Determine the [x, y] coordinate at the center of the cell enclosing the given text.  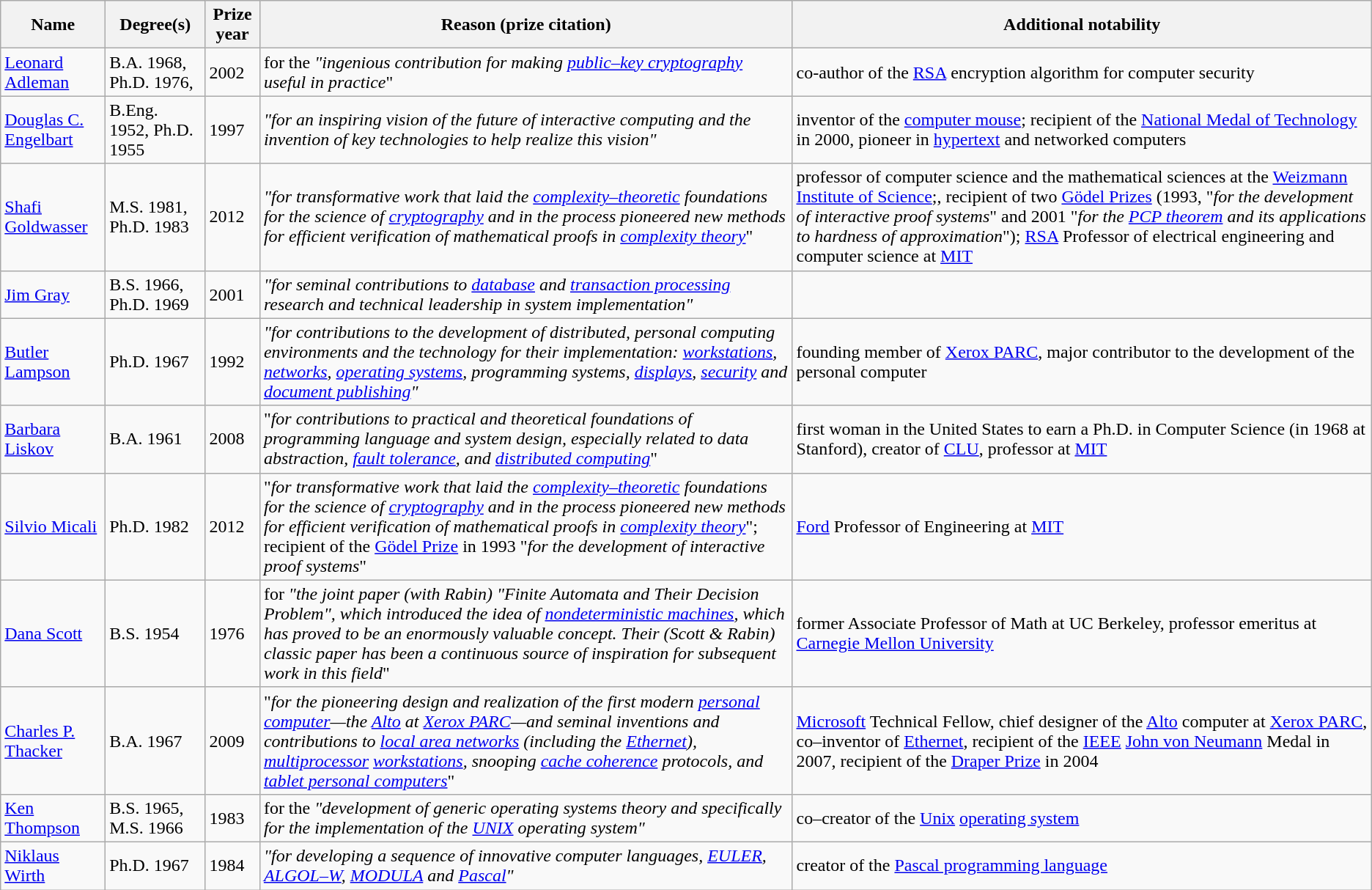
Butler Lampson [53, 362]
Silvio Micali [53, 526]
Shafi Goldwasser [53, 217]
1983 [232, 818]
2001 [232, 295]
Additional notability [1082, 25]
B.A. 1967 [155, 740]
B.S. 1966, Ph.D. 1969 [155, 295]
1997 [232, 130]
M.S. 1981, Ph.D. 1983 [155, 217]
Niklaus Wirth [53, 865]
inventor of the computer mouse; recipient of the National Medal of Technology in 2000, pioneer in hypertext and networked computers [1082, 130]
for the "ingenious contribution for making public–key cryptography useful in practice" [526, 72]
2009 [232, 740]
Charles P. Thacker [53, 740]
2008 [232, 439]
founding member of Xerox PARC, major contributor to the development of the personal computer [1082, 362]
1992 [232, 362]
"for an inspiring vision of the future of interactive computing and the invention of key technologies to help realize this vision" [526, 130]
Degree(s) [155, 25]
Barbara Liskov [53, 439]
B.A. 1968, Ph.D. 1976, [155, 72]
Name [53, 25]
Ph.D. 1982 [155, 526]
Ford Professor of Engineering at MIT [1082, 526]
Prize year [232, 25]
creator of the Pascal programming language [1082, 865]
Dana Scott [53, 633]
former Associate Professor of Math at UC Berkeley, professor emeritus at Carnegie Mellon University [1082, 633]
"for developing a sequence of innovative computer languages, EULER, ALGOL–W, MODULA and Pascal" [526, 865]
for the "development of generic operating systems theory and specifically for the implementation of the UNIX operating system" [526, 818]
Reason (prize citation) [526, 25]
"for seminal contributions to database and transaction processing research and technical leadership in system implementation" [526, 295]
2002 [232, 72]
B.S. 1954 [155, 633]
Jim Gray [53, 295]
B.S. 1965, M.S. 1966 [155, 818]
Ken Thompson [53, 818]
1984 [232, 865]
co–creator of the Unix operating system [1082, 818]
1976 [232, 633]
first woman in the United States to earn a Ph.D. in Computer Science (in 1968 at Stanford), creator of CLU, professor at MIT [1082, 439]
co-author of the RSA encryption algorithm for computer security [1082, 72]
B.A. 1961 [155, 439]
Douglas C. Engelbart [53, 130]
Leonard Adleman [53, 72]
B.Eng. 1952, Ph.D. 1955 [155, 130]
